From the cell containing the given text, extract its center point as [x, y] coordinate. 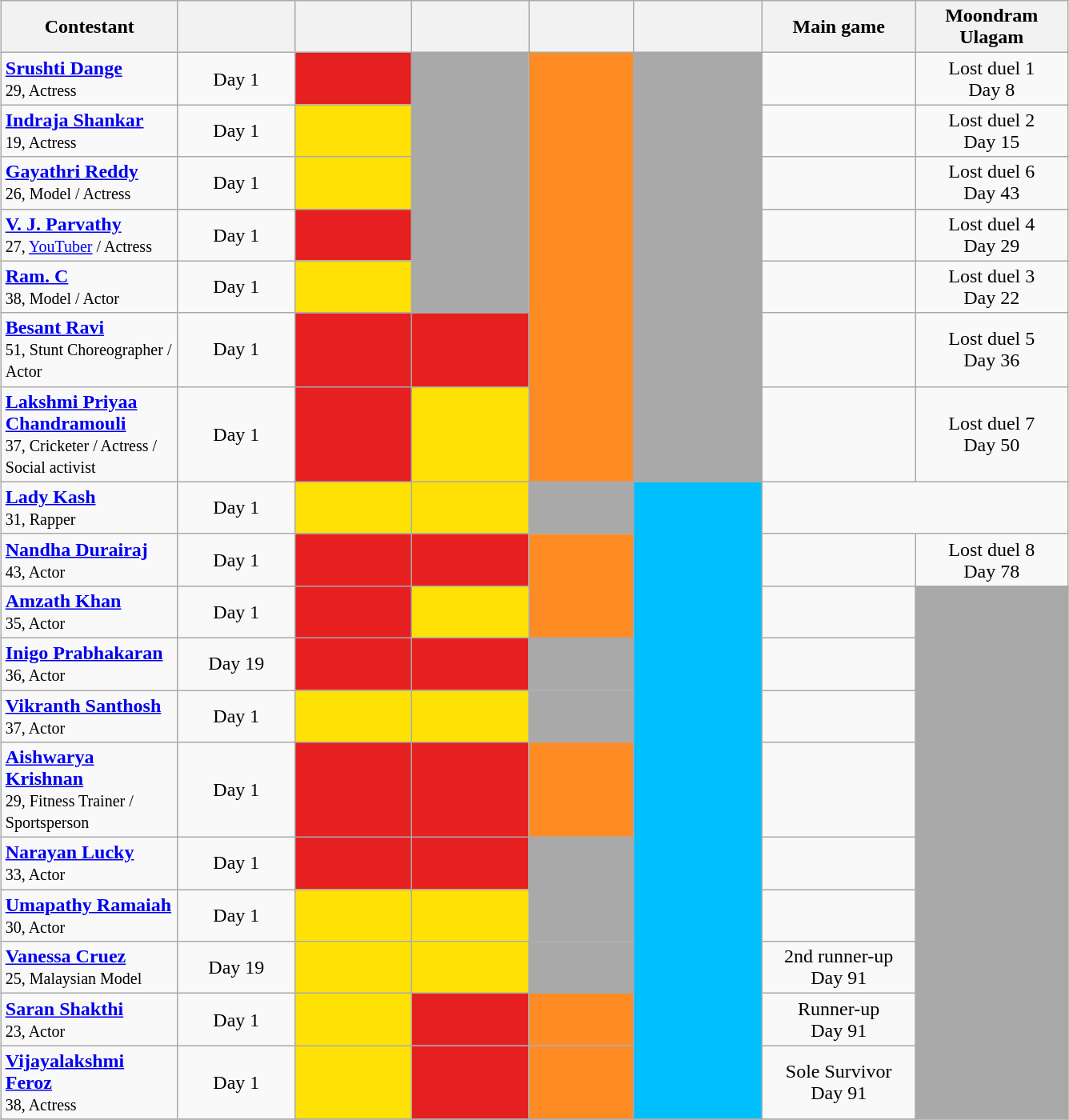
Umapathy Ramaiah30, Actor [90, 915]
V. J. Parvathy27, YouTuber / Actress [90, 235]
Lady Kash31, Rapper [90, 507]
Narayan Lucky33, Actor [90, 864]
Lost duel 3Day 22 [992, 286]
Lost duel 8Day 78 [992, 560]
Vikranth Santhosh37, Actor [90, 715]
Vijayalakshmi Feroz38, Actress [90, 1082]
Ram. C38, Model / Actor [90, 286]
Lost duel 6Day 43 [992, 182]
Lost duel 5Day 36 [992, 350]
Sole SurvivorDay 91 [839, 1082]
2nd runner-upDay 91 [839, 968]
Vanessa Cruez25, Malaysian Model [90, 968]
Indraja Shankar19, Actress [90, 131]
Besant Ravi51, Stunt Choreographer / Actor [90, 350]
Runner-upDay 91 [839, 1019]
Inigo Prabhakaran36, Actor [90, 664]
Moondram Ulagam [992, 27]
Contestant [90, 27]
Lost duel 1Day 8 [992, 78]
Lakshmi Priyaa Chandramouli37, Cricketer / Actress / Social activist [90, 434]
Main game [839, 27]
Lost duel 2Day 15 [992, 131]
Lost duel 4Day 29 [992, 235]
Aishwarya Krishnan29, Fitness Trainer / Sportsperson [90, 790]
Gayathri Reddy26, Model / Actress [90, 182]
Saran Shakthi23, Actor [90, 1019]
Srushti Dange29, Actress [90, 78]
Nandha Durairaj43, Actor [90, 560]
Lost duel 7Day 50 [992, 434]
Amzath Khan35, Actor [90, 611]
